Extract the (X, Y) coordinate from the center of the cell holding the provided text.  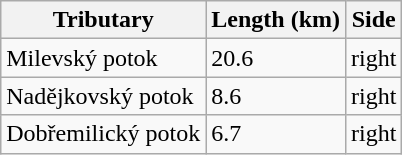
8.6 (276, 96)
6.7 (276, 134)
Side (374, 20)
Length (km) (276, 20)
20.6 (276, 58)
Tributary (104, 20)
Nadějkovský potok (104, 96)
Dobřemilický potok (104, 134)
Milevský potok (104, 58)
